Find where the given text appears and provide that cell's center as [x, y] coordinate. 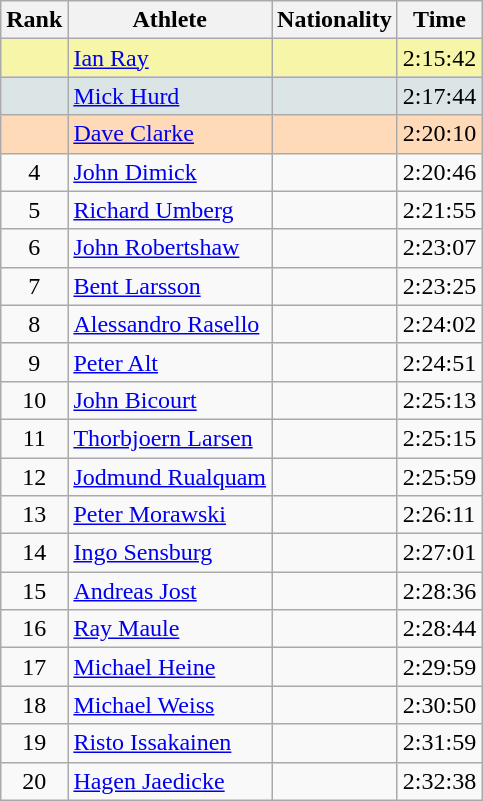
Peter Morawski [170, 515]
20 [34, 781]
John Bicourt [170, 400]
Nationality [335, 20]
Thorbjoern Larsen [170, 438]
Risto Issakainen [170, 743]
2:20:46 [439, 172]
12 [34, 477]
2:21:55 [439, 210]
John Robertshaw [170, 248]
2:28:36 [439, 591]
14 [34, 553]
2:20:10 [439, 134]
13 [34, 515]
2:27:01 [439, 553]
2:15:42 [439, 58]
Ian Ray [170, 58]
2:32:38 [439, 781]
8 [34, 324]
15 [34, 591]
2:25:13 [439, 400]
Ray Maule [170, 629]
2:28:44 [439, 629]
9 [34, 362]
2:23:25 [439, 286]
Dave Clarke [170, 134]
Peter Alt [170, 362]
2:29:59 [439, 667]
10 [34, 400]
Athlete [170, 20]
2:24:02 [439, 324]
2:17:44 [439, 96]
2:31:59 [439, 743]
Time [439, 20]
17 [34, 667]
2:24:51 [439, 362]
11 [34, 438]
Ingo Sensburg [170, 553]
2:25:15 [439, 438]
2:23:07 [439, 248]
16 [34, 629]
18 [34, 705]
4 [34, 172]
Michael Heine [170, 667]
6 [34, 248]
Rank [34, 20]
Jodmund Rualquam [170, 477]
John Dimick [170, 172]
7 [34, 286]
2:30:50 [439, 705]
19 [34, 743]
Andreas Jost [170, 591]
Mick Hurd [170, 96]
2:26:11 [439, 515]
2:25:59 [439, 477]
Alessandro Rasello [170, 324]
Bent Larsson [170, 286]
Richard Umberg [170, 210]
Hagen Jaedicke [170, 781]
Michael Weiss [170, 705]
5 [34, 210]
